Scan for the cell matching the given text and deliver its [X, Y] coordinate at center. 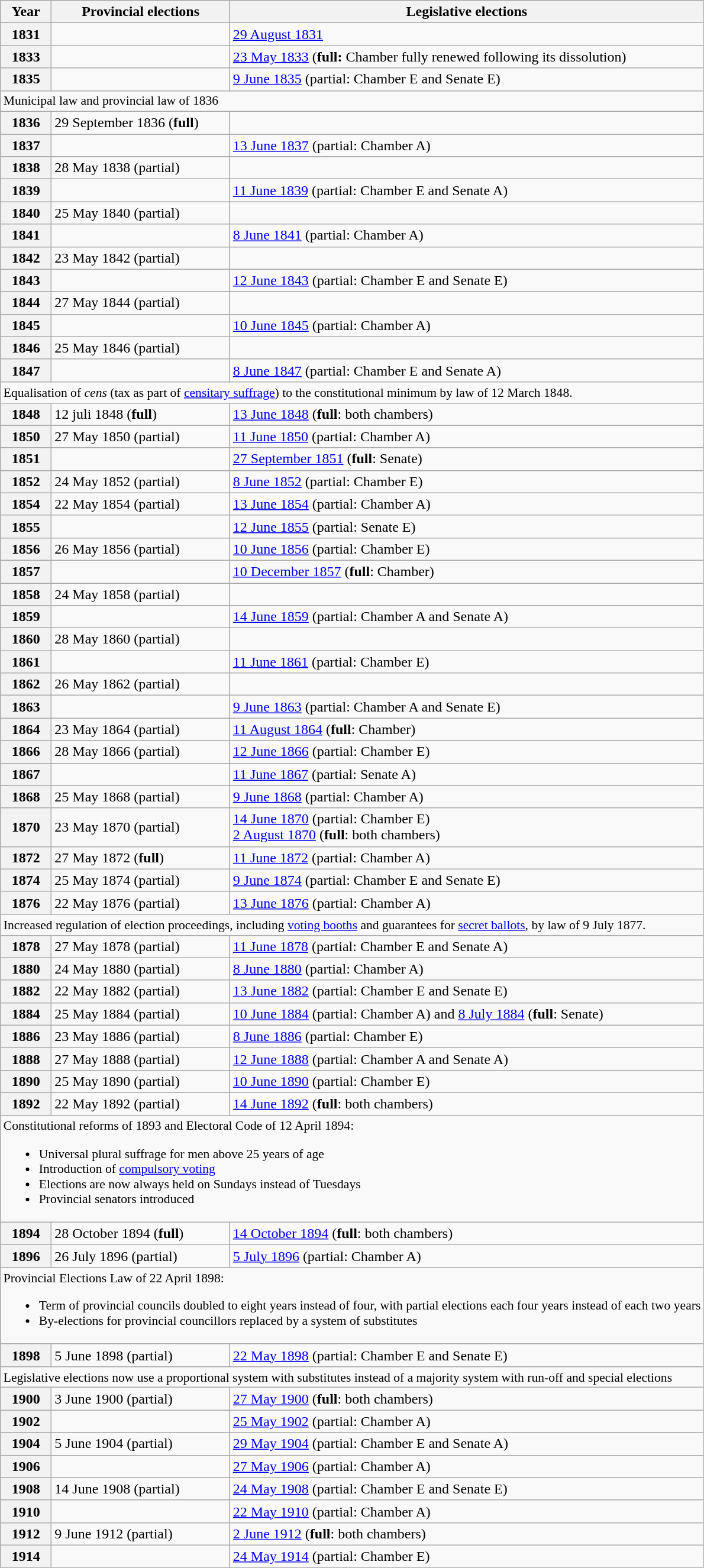
23 May 1870 (partial) [141, 827]
1884 [26, 1014]
3 June 1900 (partial) [141, 1399]
14 June 1908 (partial) [141, 1489]
8 June 1886 (partial: Chamber E) [466, 1036]
28 May 1866 (partial) [141, 752]
9 June 1868 (partial: Chamber A) [466, 797]
24 May 1852 (partial) [141, 481]
27 May 1850 (partial) [141, 437]
1833 [26, 57]
27 May 1878 (partial) [141, 946]
5 July 1896 (partial: Chamber A) [466, 1256]
1835 [26, 79]
1867 [26, 774]
27 May 1906 (partial: Chamber A) [466, 1466]
25 May 1890 (partial) [141, 1081]
1851 [26, 459]
1860 [26, 639]
13 June 1882 (partial: Chamber E and Senate E) [466, 991]
12 juli 1848 (full) [141, 414]
1855 [26, 526]
5 June 1898 (partial) [141, 1355]
1861 [26, 662]
28 October 1894 (full) [141, 1233]
1896 [26, 1256]
1857 [26, 571]
1908 [26, 1489]
8 June 1852 (partial: Chamber E) [466, 481]
12 June 1888 (partial: Chamber A and Senate A) [466, 1059]
22 May 1882 (partial) [141, 991]
1888 [26, 1059]
1878 [26, 946]
1846 [26, 348]
1880 [26, 969]
25 May 1884 (partial) [141, 1014]
23 May 1833 (full: Chamber fully renewed following its dissolution) [466, 57]
1856 [26, 549]
29 August 1831 [466, 34]
23 May 1842 (partial) [141, 258]
27 May 1872 (full) [141, 858]
12 June 1855 (partial: Senate E) [466, 526]
1890 [26, 1081]
2 June 1912 (full: both chambers) [466, 1534]
27 May 1900 (full: both chambers) [466, 1399]
Municipal law and provincial law of 1836 [353, 101]
24 May 1908 (partial: Chamber E and Senate E) [466, 1489]
1845 [26, 325]
9 June 1912 (partial) [141, 1534]
9 June 1835 (partial: Chamber E and Senate E) [466, 79]
11 June 1872 (partial: Chamber A) [466, 858]
29 May 1904 (partial: Chamber E and Senate A) [466, 1444]
27 May 1888 (partial) [141, 1059]
1892 [26, 1104]
1900 [26, 1399]
1859 [26, 617]
1863 [26, 707]
22 May 1892 (partial) [141, 1104]
1866 [26, 752]
11 June 1839 (partial: Chamber E and Senate A) [466, 190]
1862 [26, 684]
22 May 1854 (partial) [141, 504]
9 June 1874 (partial: Chamber E and Senate E) [466, 880]
1837 [26, 146]
1840 [26, 213]
1904 [26, 1444]
1841 [26, 235]
27 May 1844 (partial) [141, 303]
Increased regulation of election proceedings, including voting booths and guarantees for secret ballots, by law of 9 July 1877. [353, 924]
1912 [26, 1534]
28 May 1860 (partial) [141, 639]
1906 [26, 1466]
24 May 1880 (partial) [141, 969]
25 May 1902 (partial: Chamber A) [466, 1421]
22 May 1876 (partial) [141, 903]
11 June 1867 (partial: Senate A) [466, 774]
1868 [26, 797]
1864 [26, 729]
13 June 1854 (partial: Chamber A) [466, 504]
14 June 1870 (partial: Chamber E)2 August 1870 (full: both chambers) [466, 827]
10 December 1857 (full: Chamber) [466, 571]
11 June 1861 (partial: Chamber E) [466, 662]
8 June 1880 (partial: Chamber A) [466, 969]
1910 [26, 1511]
22 May 1910 (partial: Chamber A) [466, 1511]
1886 [26, 1036]
25 May 1874 (partial) [141, 880]
Equalisation of cens (tax as part of censitary suffrage) to the constitutional minimum by law of 12 March 1848. [353, 392]
1836 [26, 123]
23 May 1886 (partial) [141, 1036]
1839 [26, 190]
22 May 1898 (partial: Chamber E and Senate E) [466, 1355]
1876 [26, 903]
29 September 1836 (full) [141, 123]
1858 [26, 594]
28 May 1838 (partial) [141, 168]
1831 [26, 34]
Legislative elections now use a proportional system with substitutes instead of a majority system with run-off and special elections [353, 1377]
1844 [26, 303]
11 June 1878 (partial: Chamber E and Senate A) [466, 946]
11 August 1864 (full: Chamber) [466, 729]
1838 [26, 168]
24 May 1914 (partial: Chamber E) [466, 1556]
12 June 1843 (partial: Chamber E and Senate E) [466, 280]
Year [26, 12]
13 June 1837 (partial: Chamber A) [466, 146]
1854 [26, 504]
1842 [26, 258]
1870 [26, 827]
13 June 1848 (full: both chambers) [466, 414]
1847 [26, 370]
26 May 1856 (partial) [141, 549]
12 June 1866 (partial: Chamber E) [466, 752]
1882 [26, 991]
1898 [26, 1355]
13 June 1876 (partial: Chamber A) [466, 903]
25 May 1840 (partial) [141, 213]
24 May 1858 (partial) [141, 594]
23 May 1864 (partial) [141, 729]
26 July 1896 (partial) [141, 1256]
26 May 1862 (partial) [141, 684]
1850 [26, 437]
14 June 1892 (full: both chambers) [466, 1104]
8 June 1847 (partial: Chamber E and Senate A) [466, 370]
1872 [26, 858]
1843 [26, 280]
5 June 1904 (partial) [141, 1444]
10 June 1856 (partial: Chamber E) [466, 549]
25 May 1846 (partial) [141, 348]
1852 [26, 481]
1874 [26, 880]
9 June 1863 (partial: Chamber A and Senate E) [466, 707]
25 May 1868 (partial) [141, 797]
10 June 1845 (partial: Chamber A) [466, 325]
10 June 1884 (partial: Chamber A) and 8 July 1884 (full: Senate) [466, 1014]
Provincial elections [141, 12]
27 September 1851 (full: Senate) [466, 459]
1848 [26, 414]
11 June 1850 (partial: Chamber A) [466, 437]
Legislative elections [466, 12]
14 October 1894 (full: both chambers) [466, 1233]
1902 [26, 1421]
8 June 1841 (partial: Chamber A) [466, 235]
10 June 1890 (partial: Chamber E) [466, 1081]
14 June 1859 (partial: Chamber A and Senate A) [466, 617]
1914 [26, 1556]
1894 [26, 1233]
